Determine the (x, y) coordinate at the center of the cell enclosing the given text.  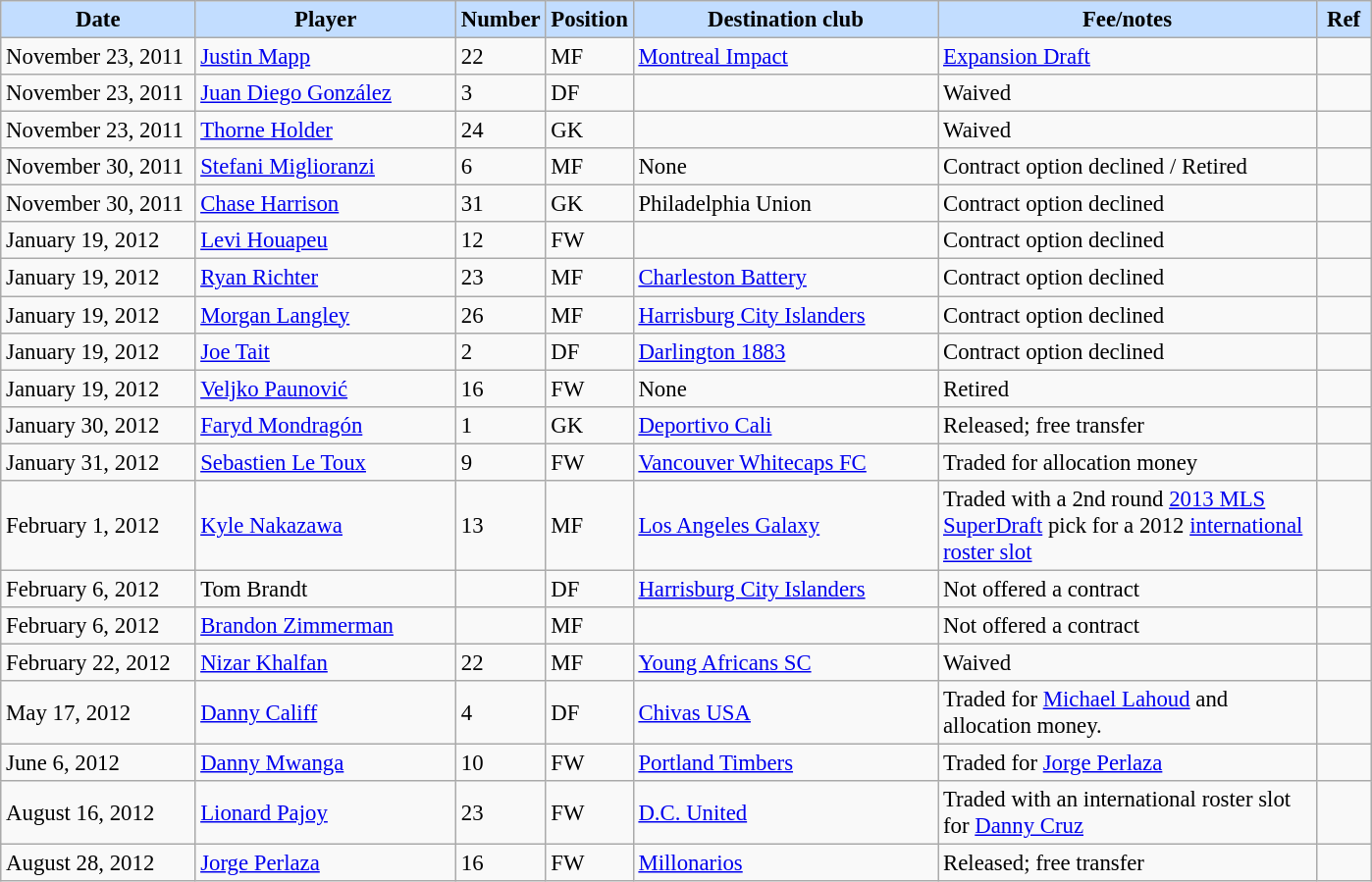
Montreal Impact (785, 57)
26 (501, 315)
Thorne Holder (326, 130)
Brandon Zimmerman (326, 626)
Position (589, 20)
Jorge Perlaza (326, 863)
Stefani Miglioranzi (326, 167)
Traded for Michael Lahoud and allocation money. (1128, 712)
12 (501, 240)
Faryd Mondragón (326, 425)
24 (501, 130)
Portland Timbers (785, 763)
Juan Diego González (326, 93)
January 30, 2012 (98, 425)
Sebastien Le Toux (326, 462)
2 (501, 351)
10 (501, 763)
August 16, 2012 (98, 812)
Chase Harrison (326, 204)
Vancouver Whitecaps FC (785, 462)
Joe Tait (326, 351)
Chivas USA (785, 712)
Traded with a 2nd round 2013 MLS SuperDraft pick for a 2012 international roster slot (1128, 526)
Deportivo Cali (785, 425)
Morgan Langley (326, 315)
D.C. United (785, 812)
Philadelphia Union (785, 204)
Veljko Paunović (326, 389)
Danny Califf (326, 712)
February 22, 2012 (98, 662)
June 6, 2012 (98, 763)
4 (501, 712)
Traded with an international roster slot for Danny Cruz (1128, 812)
3 (501, 93)
Number (501, 20)
31 (501, 204)
Retired (1128, 389)
February 1, 2012 (98, 526)
Traded for allocation money (1128, 462)
Millonarios (785, 863)
Darlington 1883 (785, 351)
13 (501, 526)
Lionard Pajoy (326, 812)
Destination club (785, 20)
Tom Brandt (326, 589)
Ryan Richter (326, 278)
Expansion Draft (1128, 57)
Player (326, 20)
1 (501, 425)
6 (501, 167)
January 31, 2012 (98, 462)
Danny Mwanga (326, 763)
August 28, 2012 (98, 863)
May 17, 2012 (98, 712)
Young Africans SC (785, 662)
Charleston Battery (785, 278)
Ref (1344, 20)
9 (501, 462)
Contract option declined / Retired (1128, 167)
Kyle Nakazawa (326, 526)
Nizar Khalfan (326, 662)
Date (98, 20)
Justin Mapp (326, 57)
Levi Houapeu (326, 240)
Los Angeles Galaxy (785, 526)
Traded for Jorge Perlaza (1128, 763)
Fee/notes (1128, 20)
